Capture the cell that displays the provided text and extract its [X, Y] central coordinate. 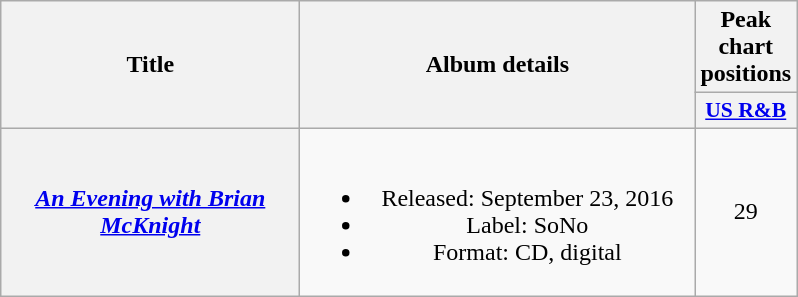
29 [746, 212]
An Evening with Brian McKnight [150, 212]
US R&B [746, 111]
Album details [498, 65]
Peak chart positions [746, 47]
Released: September 23, 2016Label: SoNoFormat: CD, digital [498, 212]
Title [150, 65]
